Return (X, Y) of the center of cell containing provided text 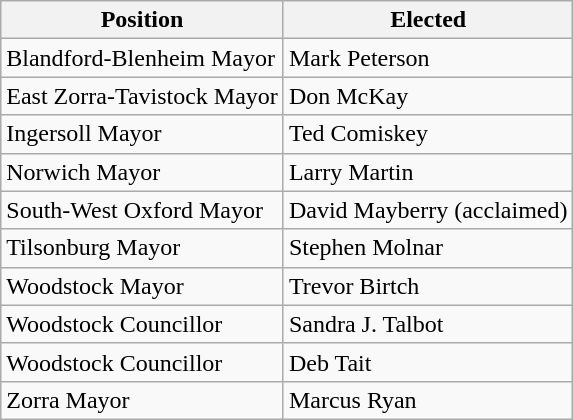
Blandford-Blenheim Mayor (142, 58)
East Zorra-Tavistock Mayor (142, 96)
Deb Tait (428, 362)
Position (142, 20)
Don McKay (428, 96)
Ted Comiskey (428, 134)
Elected (428, 20)
Mark Peterson (428, 58)
Woodstock Mayor (142, 286)
Stephen Molnar (428, 248)
Sandra J. Talbot (428, 324)
Trevor Birtch (428, 286)
Larry Martin (428, 172)
Norwich Mayor (142, 172)
David Mayberry (acclaimed) (428, 210)
South-West Oxford Mayor (142, 210)
Zorra Mayor (142, 400)
Marcus Ryan (428, 400)
Tilsonburg Mayor (142, 248)
Ingersoll Mayor (142, 134)
